Search for the cell housing the specified text and yield its (X, Y) center coordinate. 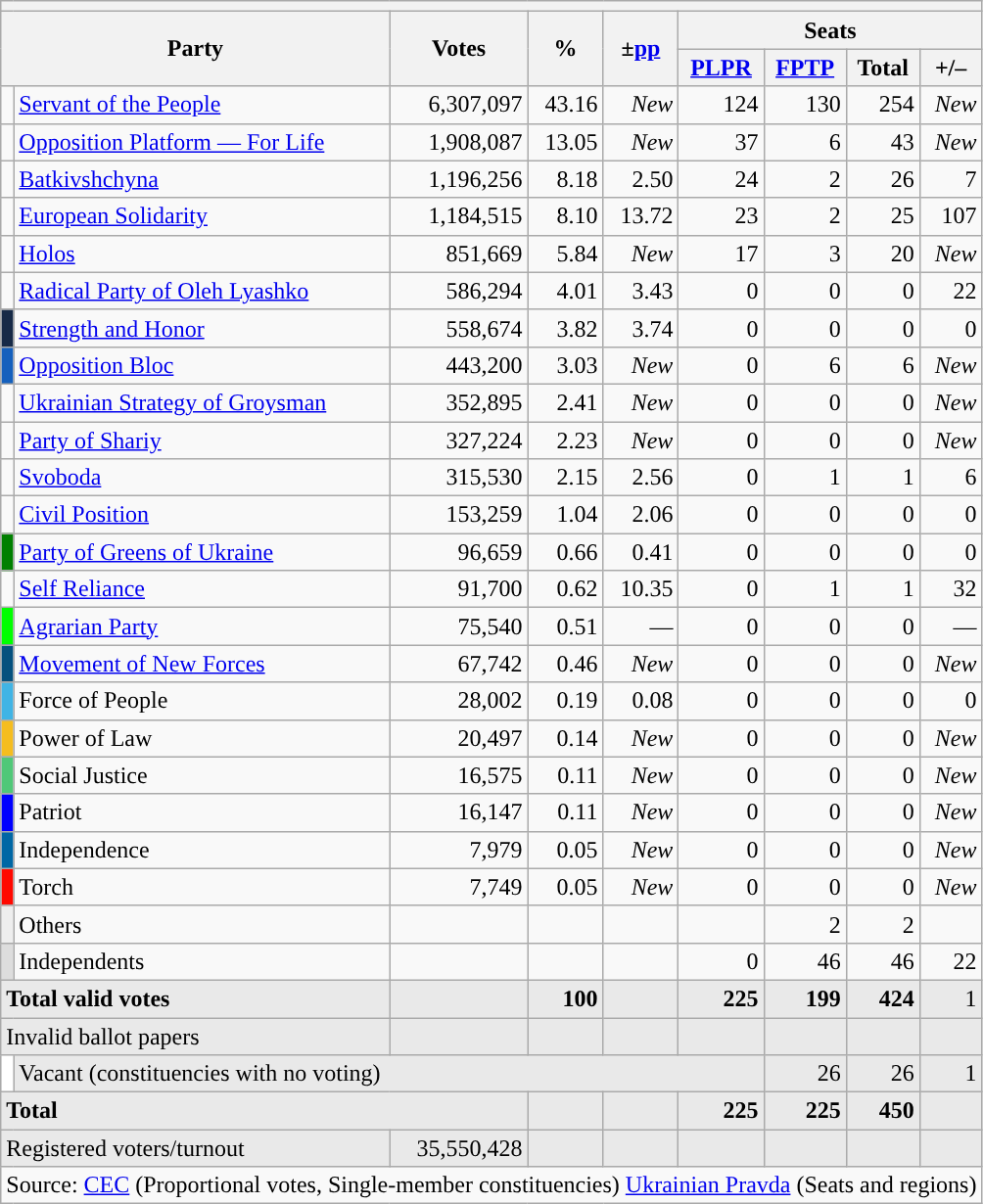
European Solidarity (202, 216)
107 (951, 216)
1,196,256 (458, 179)
450 (883, 1111)
PLPR (721, 68)
6,307,097 (458, 105)
1,908,087 (458, 142)
Party (196, 49)
% (566, 49)
0.66 (566, 552)
558,674 (458, 328)
443,200 (458, 365)
75,540 (458, 626)
Self Reliance (202, 589)
199 (805, 998)
2.41 (566, 402)
0.14 (566, 738)
3 (805, 254)
Opposition Platform — For Life (202, 142)
+/– (951, 68)
±pp (640, 49)
24 (721, 179)
16,147 (458, 812)
Total valid votes (196, 998)
1.04 (566, 515)
0.51 (566, 626)
FPTP (805, 68)
Vacant (constituencies with no voting) (389, 1074)
23 (721, 216)
Movement of New Forces (202, 664)
17 (721, 254)
35,550,428 (458, 1148)
32 (951, 589)
8.10 (566, 216)
Independence (202, 850)
3.03 (566, 365)
3.74 (640, 328)
153,259 (458, 515)
25 (883, 216)
5.84 (566, 254)
13.05 (566, 142)
0.62 (566, 589)
586,294 (458, 291)
Batkivshchyna (202, 179)
Votes (458, 49)
3.43 (640, 291)
424 (883, 998)
Strength and Honor (202, 328)
10.35 (640, 589)
2.23 (566, 440)
130 (805, 105)
Power of Law (202, 738)
Civil Position (202, 515)
91,700 (458, 589)
100 (566, 998)
315,530 (458, 478)
Invalid ballot papers (196, 1037)
Party of Greens of Ukraine (202, 552)
327,224 (458, 440)
67,742 (458, 664)
7,749 (458, 887)
352,895 (458, 402)
124 (721, 105)
2.06 (640, 515)
3.82 (566, 328)
28,002 (458, 701)
2.50 (640, 179)
7 (951, 179)
43 (883, 142)
254 (883, 105)
16,575 (458, 775)
Patriot (202, 812)
Party of Shariy (202, 440)
Svoboda (202, 478)
Ukrainian Strategy of Groysman (202, 402)
96,659 (458, 552)
Servant of the People (202, 105)
2.15 (566, 478)
37 (721, 142)
0.46 (566, 664)
Social Justice (202, 775)
4.01 (566, 291)
20,497 (458, 738)
Radical Party of Oleh Lyashko (202, 291)
20 (883, 254)
851,669 (458, 254)
8.18 (566, 179)
43.16 (566, 105)
Independents (202, 961)
Source: CEC (Proportional votes, Single-member constituencies) Ukrainian Pravda (Seats and regions) (491, 1185)
0.19 (566, 701)
13.72 (640, 216)
Torch (202, 887)
0.08 (640, 701)
7,979 (458, 850)
0.41 (640, 552)
Force of People (202, 701)
Agrarian Party (202, 626)
Holos (202, 254)
Registered voters/turnout (196, 1148)
1,184,515 (458, 216)
Others (202, 924)
Opposition Bloc (202, 365)
2.56 (640, 478)
Seats (830, 30)
